Identify which cell holds the provided text, then report its (X, Y) central coordinate. 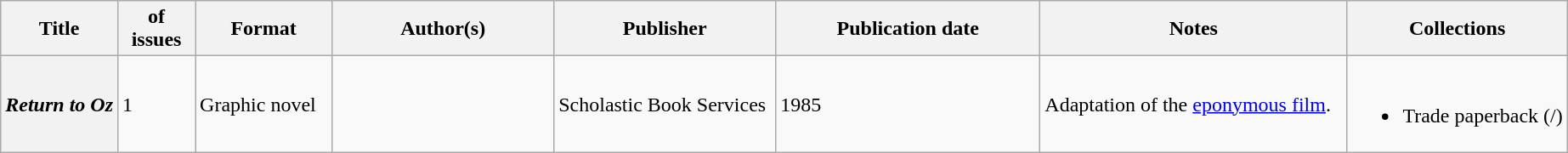
1 (156, 104)
Return to Oz (59, 104)
Publication date (908, 29)
Trade paperback (/) (1457, 104)
Publisher (665, 29)
Author(s) (444, 29)
Graphic novel (263, 104)
Format (263, 29)
Collections (1457, 29)
1985 (908, 104)
Notes (1193, 29)
Scholastic Book Services (665, 104)
Adaptation of the eponymous film. (1193, 104)
Title (59, 29)
of issues (156, 29)
